Output the [X, Y] coordinate of the center of the cell containing the given text.  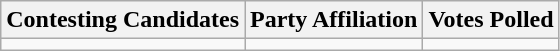
Party Affiliation [334, 20]
Votes Polled [491, 20]
Contesting Candidates [123, 20]
